Extract the (x, y) coordinate from the center of the cell holding the provided text.  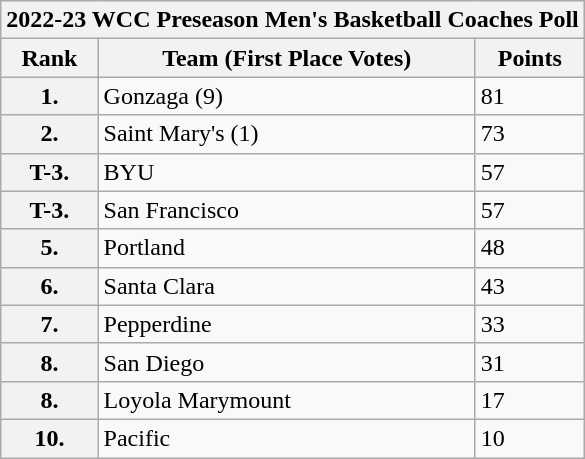
San Francisco (286, 210)
31 (530, 362)
Points (530, 58)
San Diego (286, 362)
7. (50, 324)
BYU (286, 172)
2. (50, 134)
73 (530, 134)
5. (50, 248)
48 (530, 248)
Saint Mary's (1) (286, 134)
Pacific (286, 438)
43 (530, 286)
10. (50, 438)
Pepperdine (286, 324)
Portland (286, 248)
1. (50, 96)
Team (First Place Votes) (286, 58)
2022-23 WCC Preseason Men's Basketball Coaches Poll (293, 20)
Loyola Marymount (286, 400)
10 (530, 438)
Gonzaga (9) (286, 96)
81 (530, 96)
17 (530, 400)
Rank (50, 58)
33 (530, 324)
Santa Clara (286, 286)
6. (50, 286)
